Identify which cell holds the provided text, then report its (X, Y) central coordinate. 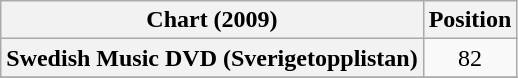
Position (470, 20)
Swedish Music DVD (Sverigetopplistan) (212, 58)
82 (470, 58)
Chart (2009) (212, 20)
